Provide the [x, y] coordinate of the cell's center where the given text is located.  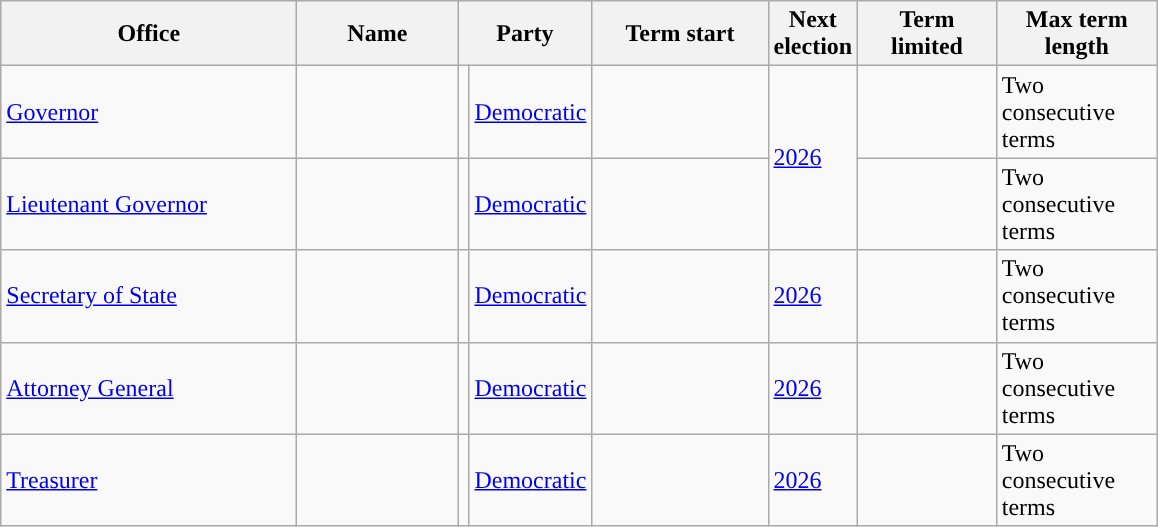
Max term length [1076, 34]
Office [149, 34]
Next election [813, 34]
Treasurer [149, 480]
Lieutenant Governor [149, 204]
Term limited [928, 34]
Secretary of State [149, 296]
Name [378, 34]
Governor [149, 112]
Party [525, 34]
Attorney General [149, 388]
Term start [680, 34]
